Return the (x, y) coordinate for the center point of the cell that contains the specified text.  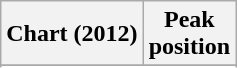
Peakposition (189, 34)
Chart (2012) (72, 34)
